Capture the cell that displays the provided text and extract its (X, Y) central coordinate. 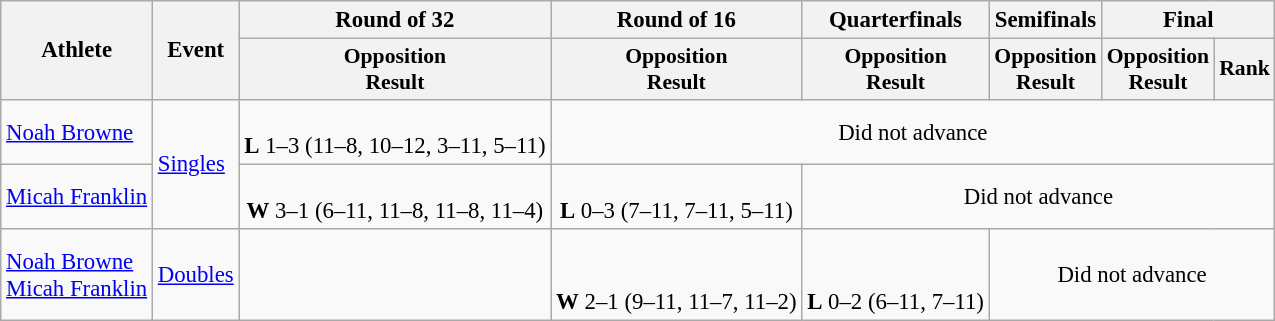
Round of 16 (676, 20)
Athlete (77, 50)
Micah Franklin (77, 196)
Event (196, 50)
Noah Browne (77, 132)
Semifinals (1045, 20)
Final (1188, 20)
Round of 32 (395, 20)
Noah BrowneMicah Franklin (77, 275)
W 2–1 (9–11, 11–7, 11–2) (676, 275)
L 0–2 (6–11, 7–11) (896, 275)
Singles (196, 164)
Quarterfinals (896, 20)
Doubles (196, 275)
W 3–1 (6–11, 11–8, 11–8, 11–4) (395, 196)
Rank (1244, 70)
L 0–3 (7–11, 7–11, 5–11) (676, 196)
L 1–3 (11–8, 10–12, 3–11, 5–11) (395, 132)
